Extract the [x, y] coordinate from the center of the cell holding the provided text.  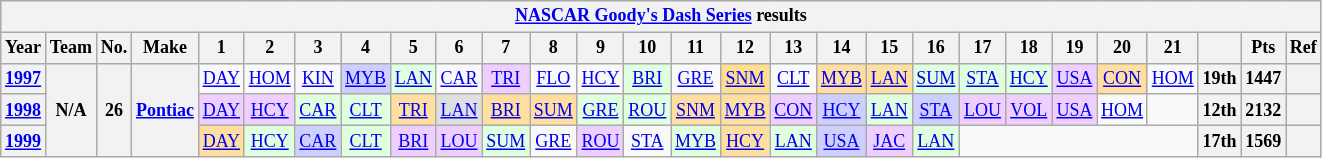
15 [889, 48]
KIN [318, 78]
11 [696, 48]
7 [506, 48]
12 [745, 48]
16 [936, 48]
1569 [1264, 140]
14 [842, 48]
10 [648, 48]
Year [24, 48]
19 [1074, 48]
2132 [1264, 110]
17 [983, 48]
1 [221, 48]
FLO [554, 78]
21 [1172, 48]
3 [318, 48]
1998 [24, 110]
17th [1220, 140]
2 [270, 48]
Pontiac [166, 110]
Make [166, 48]
No. [114, 48]
NASCAR Goody's Dash Series results [661, 16]
18 [1028, 48]
26 [114, 110]
5 [413, 48]
VOL [1028, 110]
1447 [1264, 78]
1999 [24, 140]
6 [459, 48]
8 [554, 48]
1997 [24, 78]
Team [70, 48]
19th [1220, 78]
13 [794, 48]
12th [1220, 110]
4 [366, 48]
N/A [70, 110]
20 [1122, 48]
9 [600, 48]
JAC [889, 140]
Pts [1264, 48]
Ref [1304, 48]
